Output the (x, y) coordinate of the center of the cell containing the given text.  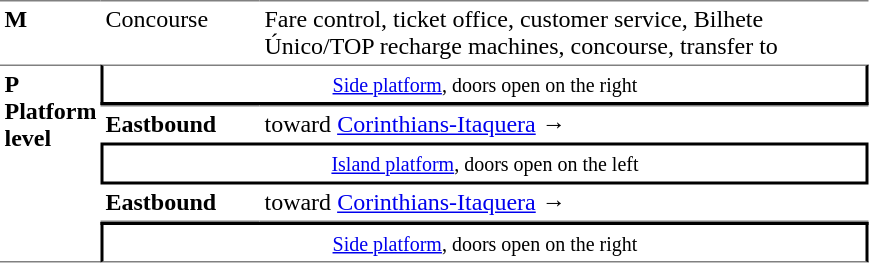
Concourse (180, 32)
Fare control, ticket office, customer service, Bilhete Único/TOP recharge machines, concourse, transfer to (564, 32)
M (50, 32)
PPlatform level (50, 163)
Island platform, doors open on the left (485, 163)
